Determine the (x, y) coordinate at the center of the cell enclosing the given text.  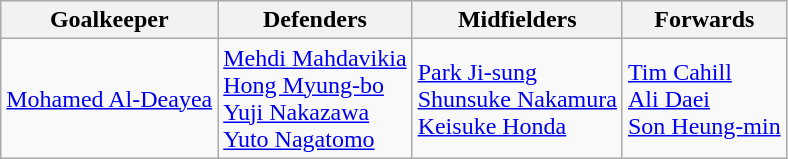
Midfielders (517, 20)
Mehdi Mahdavikia Hong Myung-bo Yuji Nakazawa Yuto Nagatomo (315, 98)
Park Ji-sung Shunsuke Nakamura Keisuke Honda (517, 98)
Defenders (315, 20)
Forwards (704, 20)
Goalkeeper (110, 20)
Tim Cahill Ali Daei Son Heung-min (704, 98)
Mohamed Al-Deayea (110, 98)
